Identify which cell holds the provided text, then report its [x, y] central coordinate. 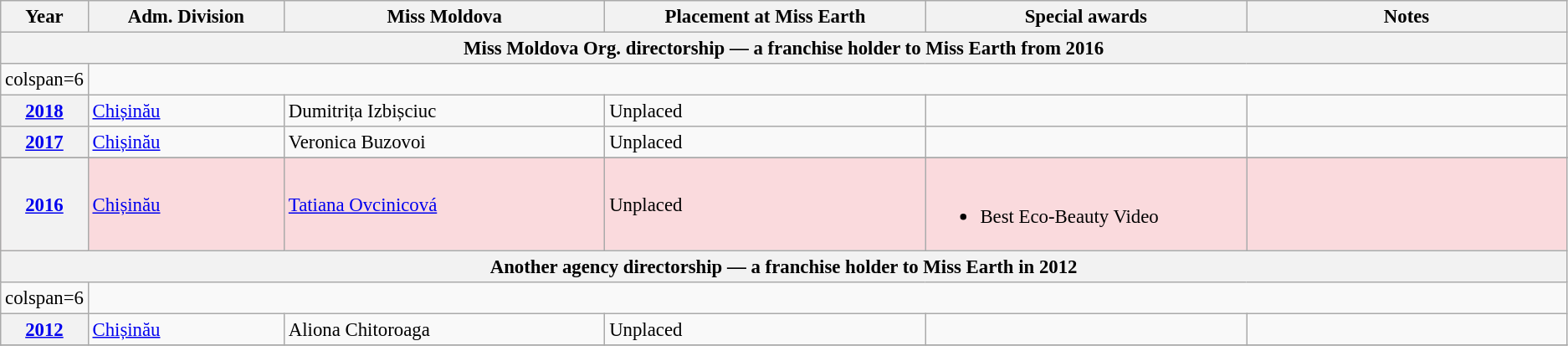
Dumitrița Izbișciuc [445, 111]
Year [44, 17]
Miss Moldova Org. directorship — a franchise holder to Miss Earth from 2016 [784, 49]
2016 [44, 204]
Tatiana Ovcinicová [445, 204]
Notes [1407, 17]
Veronica Buzovoi [445, 142]
Miss Moldova [445, 17]
Best Eco-Beauty Video [1086, 204]
2017 [44, 142]
Another agency directorship — a franchise holder to Miss Earth in 2012 [784, 266]
2018 [44, 111]
Aliona Chitoroaga [445, 329]
2012 [44, 329]
Placement at Miss Earth [765, 17]
Special awards [1086, 17]
Adm. Division [186, 17]
